Scan for the cell matching the given text and deliver its (x, y) coordinate at center. 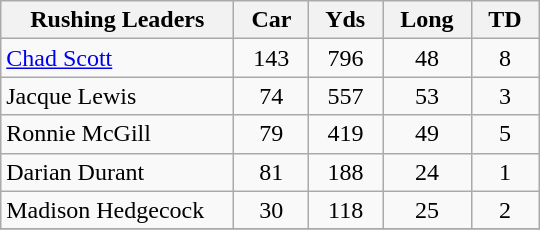
Chad Scott (118, 58)
49 (427, 134)
Ronnie McGill (118, 134)
188 (345, 172)
53 (427, 96)
Madison Hedgecock (118, 210)
5 (505, 134)
79 (272, 134)
419 (345, 134)
Car (272, 20)
Darian Durant (118, 172)
796 (345, 58)
118 (345, 210)
74 (272, 96)
1 (505, 172)
3 (505, 96)
81 (272, 172)
557 (345, 96)
Yds (345, 20)
Jacque Lewis (118, 96)
25 (427, 210)
2 (505, 210)
Long (427, 20)
Rushing Leaders (118, 20)
30 (272, 210)
143 (272, 58)
48 (427, 58)
TD (505, 20)
24 (427, 172)
8 (505, 58)
